Identify which cell holds the provided text, then report its [X, Y] central coordinate. 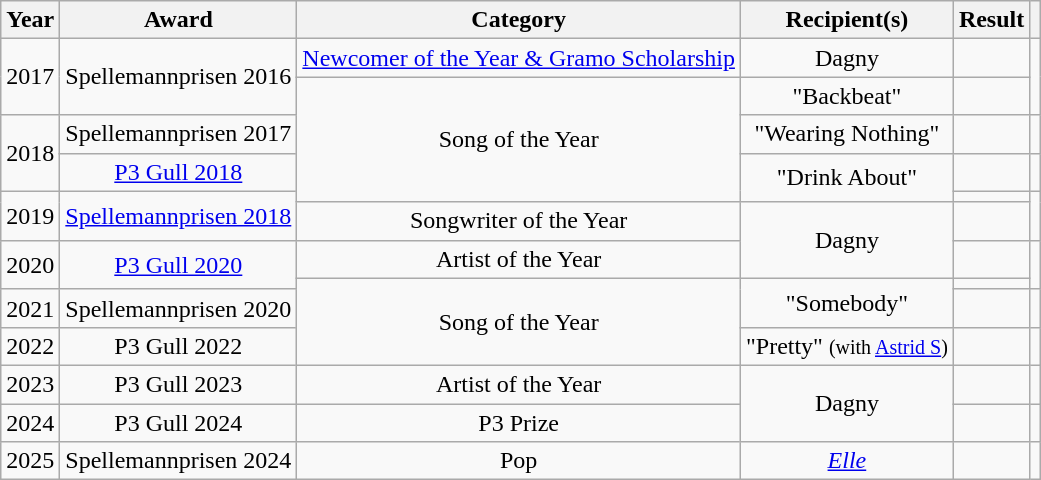
"Wearing Nothing" [846, 134]
P3 Gull 2023 [178, 384]
Spellemannprisen 2018 [178, 216]
Songwriter of the Year [519, 221]
"Backbeat" [846, 96]
"Drink About" [846, 178]
"Somebody" [846, 302]
2018 [30, 153]
P3 Prize [519, 423]
Year [30, 20]
2020 [30, 264]
P3 Gull 2024 [178, 423]
Result [991, 20]
2025 [30, 461]
2022 [30, 346]
Pop [519, 461]
Category [519, 20]
Award [178, 20]
Spellemannprisen 2020 [178, 308]
2017 [30, 77]
2019 [30, 216]
Spellemannprisen 2017 [178, 134]
Elle [846, 461]
P3 Gull 2018 [178, 172]
Recipient(s) [846, 20]
Spellemannprisen 2024 [178, 461]
2023 [30, 384]
P3 Gull 2022 [178, 346]
P3 Gull 2020 [178, 264]
2024 [30, 423]
Newcomer of the Year & Gramo Scholarship [519, 58]
"Pretty" (with Astrid S) [846, 346]
Spellemannprisen 2016 [178, 77]
2021 [30, 308]
